Find where the given text appears and provide that cell's center as [x, y] coordinate. 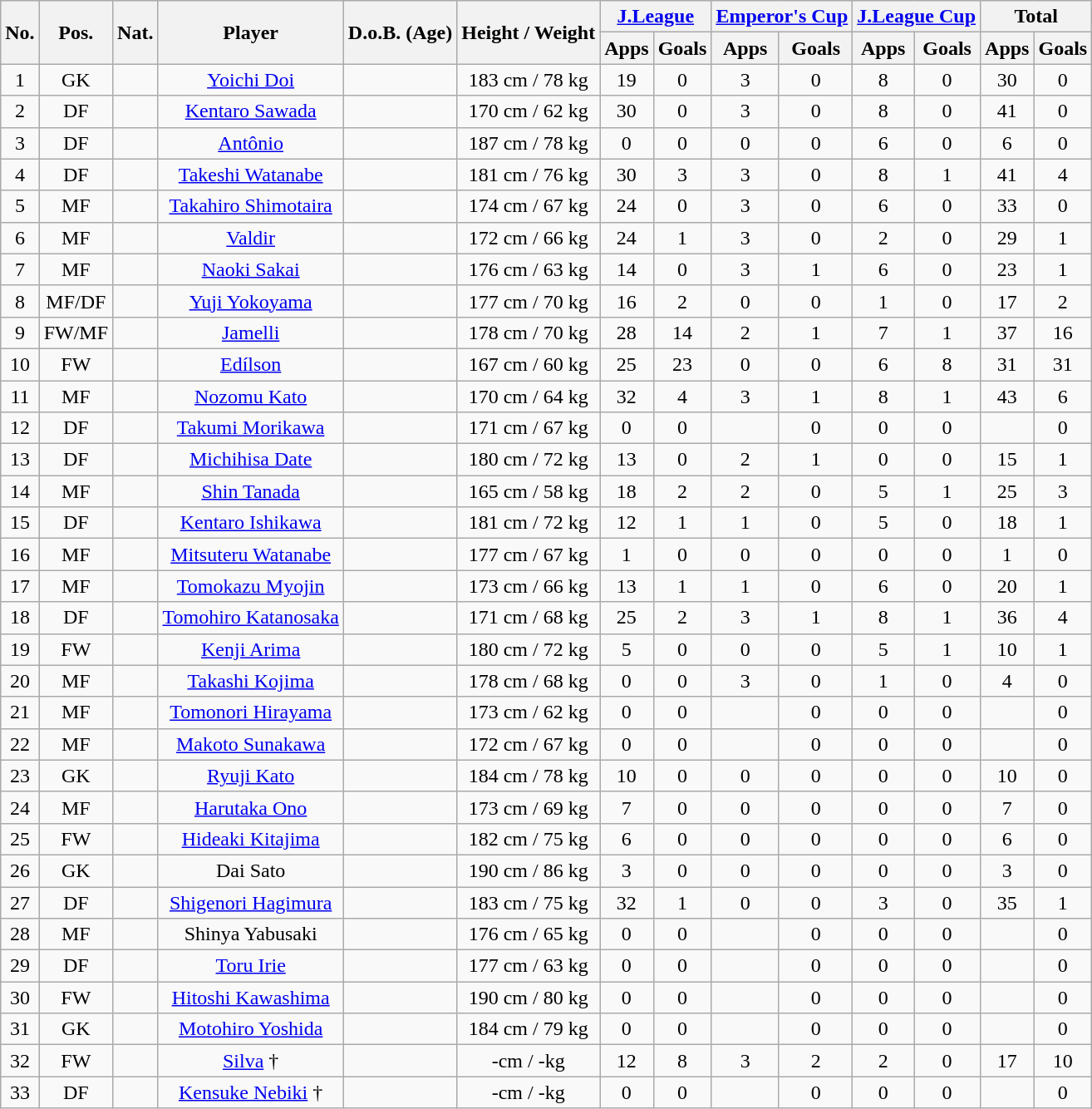
182 cm / 75 kg [529, 839]
Kentaro Ishikawa [251, 523]
170 cm / 64 kg [529, 397]
Takahiro Shimotaira [251, 206]
190 cm / 86 kg [529, 870]
173 cm / 66 kg [529, 586]
172 cm / 67 kg [529, 744]
Tomokazu Myojin [251, 586]
177 cm / 70 kg [529, 301]
Hideaki Kitajima [251, 839]
174 cm / 67 kg [529, 206]
183 cm / 75 kg [529, 902]
171 cm / 68 kg [529, 618]
J.League [656, 17]
9 [20, 333]
Takeshi Watanabe [251, 175]
Player [251, 32]
35 [1007, 902]
184 cm / 78 kg [529, 776]
Naoki Sakai [251, 269]
165 cm / 58 kg [529, 491]
181 cm / 76 kg [529, 175]
177 cm / 63 kg [529, 966]
177 cm / 67 kg [529, 554]
No. [20, 32]
178 cm / 68 kg [529, 681]
170 cm / 62 kg [529, 111]
Kentaro Sawada [251, 111]
MF/DF [76, 301]
Shigenori Hagimura [251, 902]
Shinya Yabusaki [251, 934]
Takumi Morikawa [251, 428]
Antônio [251, 143]
Height / Weight [529, 32]
Ryuji Kato [251, 776]
Yuji Yokoyama [251, 301]
167 cm / 60 kg [529, 364]
Nat. [135, 32]
Toru Irie [251, 966]
27 [20, 902]
171 cm / 67 kg [529, 428]
Takashi Kojima [251, 681]
Tomonori Hirayama [251, 712]
22 [20, 744]
190 cm / 80 kg [529, 998]
Michihisa Date [251, 460]
172 cm / 66 kg [529, 238]
184 cm / 79 kg [529, 1029]
Harutaka Ono [251, 807]
Nozomu Kato [251, 397]
176 cm / 63 kg [529, 269]
Tomohiro Katanosaka [251, 618]
Kensuke Nebiki † [251, 1092]
Total [1036, 17]
Motohiro Yoshida [251, 1029]
36 [1007, 618]
43 [1007, 397]
Emperor's Cup [782, 17]
Shin Tanada [251, 491]
Jamelli [251, 333]
Yoichi Doi [251, 80]
37 [1007, 333]
Silva † [251, 1061]
187 cm / 78 kg [529, 143]
Mitsuteru Watanabe [251, 554]
J.League Cup [917, 17]
183 cm / 78 kg [529, 80]
21 [20, 712]
178 cm / 70 kg [529, 333]
Pos. [76, 32]
D.o.B. (Age) [400, 32]
173 cm / 69 kg [529, 807]
176 cm / 65 kg [529, 934]
Kenji Arima [251, 649]
181 cm / 72 kg [529, 523]
173 cm / 62 kg [529, 712]
Hitoshi Kawashima [251, 998]
Dai Sato [251, 870]
26 [20, 870]
Edílson [251, 364]
Makoto Sunakawa [251, 744]
Valdir [251, 238]
11 [20, 397]
FW/MF [76, 333]
